Detect which cell encompasses the target text, then output its [X, Y] center coordinate. 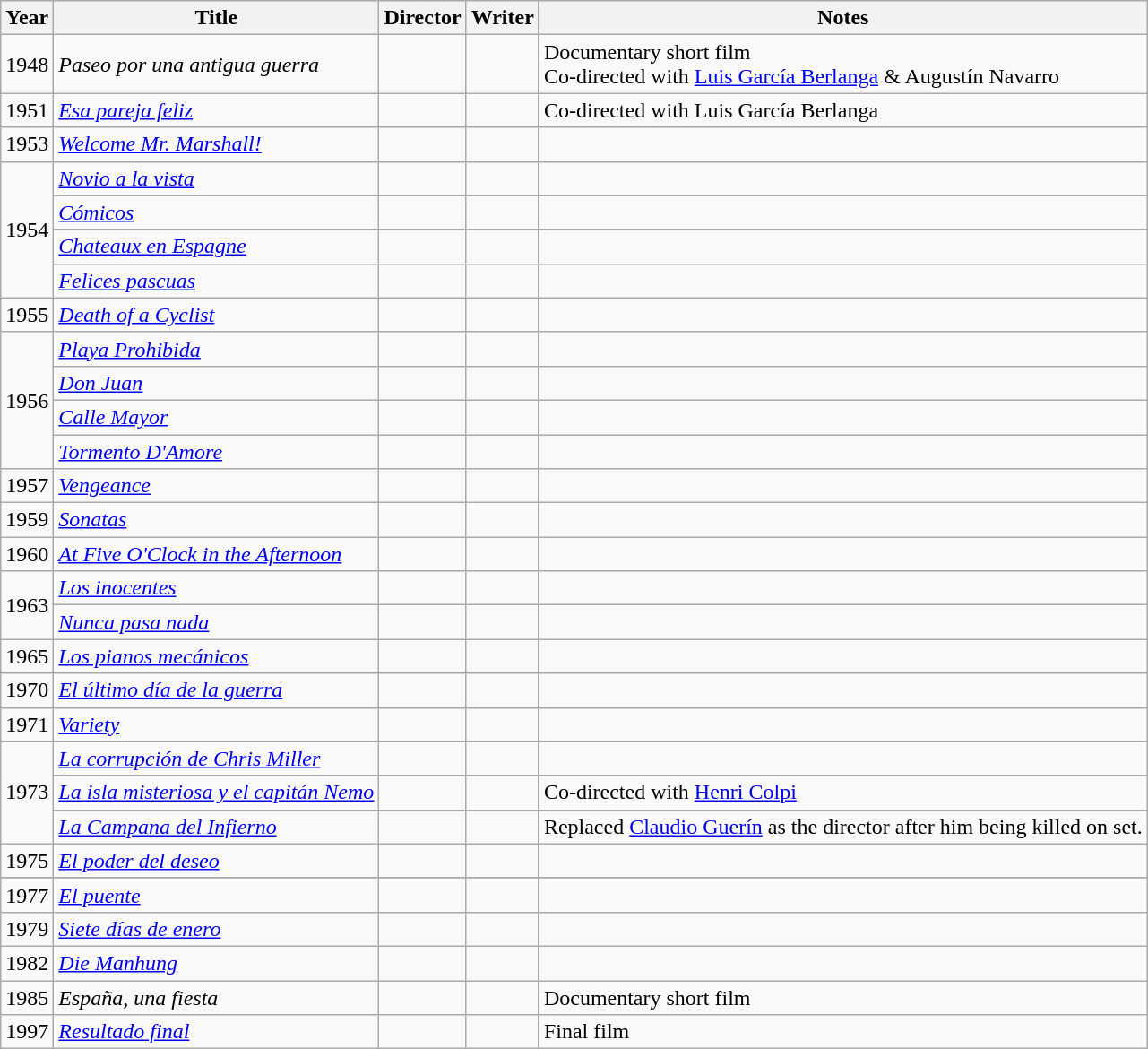
1953 [27, 144]
El poder del deseo [217, 861]
1975 [27, 861]
Paseo por una antigua guerra [217, 65]
Notes [842, 18]
Don Juan [217, 383]
At Five O'Clock in the Afternoon [217, 554]
1960 [27, 554]
La corrupción de Chris Miller [217, 759]
1965 [27, 656]
Felices pascuas [217, 281]
Documentary short filmCo-directed with Luis García Berlanga & Augustín Navarro [842, 65]
El último día de la guerra [217, 690]
1979 [27, 929]
La isla misteriosa y el capitán Nemo [217, 793]
Novio a la vista [217, 178]
Co-directed with Henri Colpi [842, 793]
Replaced Claudio Guerín as the director after him being killed on set. [842, 827]
Vengeance [217, 486]
1970 [27, 690]
1973 [27, 793]
1971 [27, 724]
1963 [27, 605]
1957 [27, 486]
Los inocentes [217, 588]
Final film [842, 1032]
Calle Mayor [217, 417]
Playa Prohibida [217, 349]
Chateaux en Espagne [217, 247]
Sonatas [217, 520]
1956 [27, 400]
El puente [217, 895]
Siete días de enero [217, 929]
La Campana del Infierno [217, 827]
1959 [27, 520]
Welcome Mr. Marshall! [217, 144]
1977 [27, 895]
1951 [27, 110]
España, una fiesta [217, 998]
1982 [27, 963]
Year [27, 18]
1954 [27, 230]
1955 [27, 315]
Co-directed with Luis García Berlanga [842, 110]
Resultado final [217, 1032]
Tormento D'Amore [217, 451]
Cómicos [217, 212]
Documentary short film [842, 998]
1948 [27, 65]
Variety [217, 724]
Esa pareja feliz [217, 110]
1985 [27, 998]
Title [217, 18]
Los pianos mecánicos [217, 656]
Nunca pasa nada [217, 622]
Director [423, 18]
Die Manhung [217, 963]
Death of a Cyclist [217, 315]
1997 [27, 1032]
Writer [502, 18]
